Provide the [x, y] coordinate of the cell's center where the given text is located.  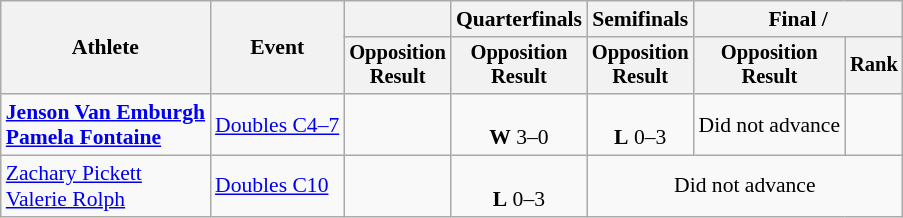
Semifinals [640, 19]
Rank [874, 66]
Jenson Van EmburghPamela Fontaine [106, 124]
Event [277, 48]
Final / [798, 19]
Doubles C4–7 [277, 124]
Doubles C10 [277, 186]
Athlete [106, 48]
W 3–0 [519, 124]
Zachary PickettValerie Rolph [106, 186]
Quarterfinals [519, 19]
